Return [X, Y] of the center of cell containing provided text 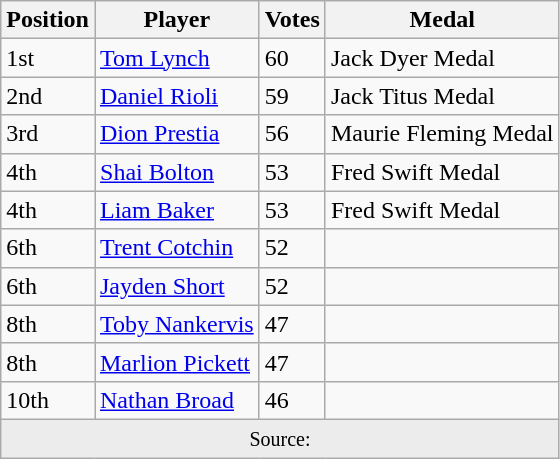
60 [292, 58]
1st [48, 58]
Marlion Pickett [176, 362]
Jack Titus Medal [442, 96]
Trent Cotchin [176, 248]
2nd [48, 96]
Toby Nankervis [176, 324]
Nathan Broad [176, 400]
46 [292, 400]
Source: [280, 438]
Votes [292, 20]
Jack Dyer Medal [442, 58]
3rd [48, 134]
Dion Prestia [176, 134]
Tom Lynch [176, 58]
Shai Bolton [176, 172]
Daniel Rioli [176, 96]
Maurie Fleming Medal [442, 134]
Position [48, 20]
Medal [442, 20]
59 [292, 96]
Liam Baker [176, 210]
56 [292, 134]
Player [176, 20]
10th [48, 400]
Jayden Short [176, 286]
